Scan for the cell matching the given text and deliver its (X, Y) coordinate at center. 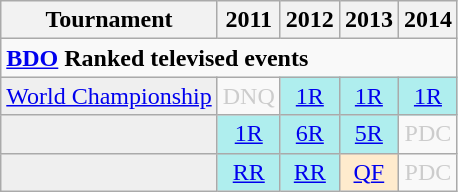
World Championship (109, 96)
BDO Ranked televised events (230, 58)
QF (368, 172)
5R (368, 134)
6R (310, 134)
Tournament (109, 20)
DNQ (248, 96)
2013 (368, 20)
2012 (310, 20)
2014 (428, 20)
2011 (248, 20)
